Identify which cell holds the provided text, then report its (x, y) central coordinate. 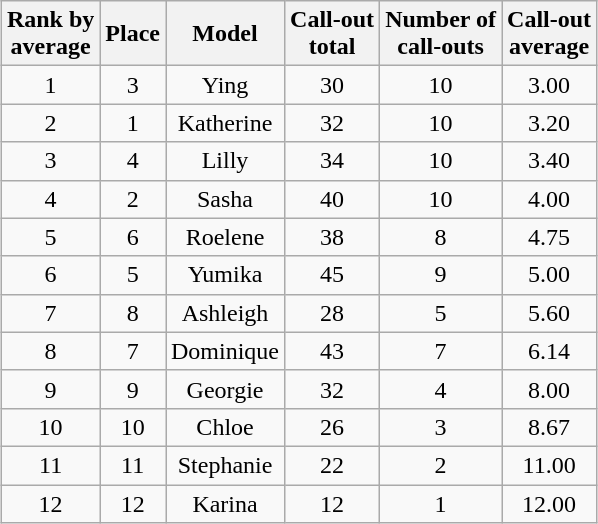
11.00 (550, 465)
Place (133, 34)
4.75 (550, 237)
3.40 (550, 161)
Number ofcall-outs (441, 34)
Ying (226, 85)
Karina (226, 503)
30 (332, 85)
40 (332, 199)
28 (332, 313)
34 (332, 161)
12.00 (550, 503)
Call-outtotal (332, 34)
45 (332, 275)
Call-outaverage (550, 34)
3.20 (550, 123)
5.60 (550, 313)
43 (332, 351)
8.67 (550, 427)
Georgie (226, 389)
Roelene (226, 237)
Chloe (226, 427)
Rank byaverage (50, 34)
6.14 (550, 351)
8.00 (550, 389)
Katherine (226, 123)
Stephanie (226, 465)
5.00 (550, 275)
Ashleigh (226, 313)
4.00 (550, 199)
3.00 (550, 85)
22 (332, 465)
Model (226, 34)
Lilly (226, 161)
38 (332, 237)
Sasha (226, 199)
Dominique (226, 351)
Yumika (226, 275)
26 (332, 427)
